Determine the (X, Y) coordinate at the center of the cell enclosing the given text.  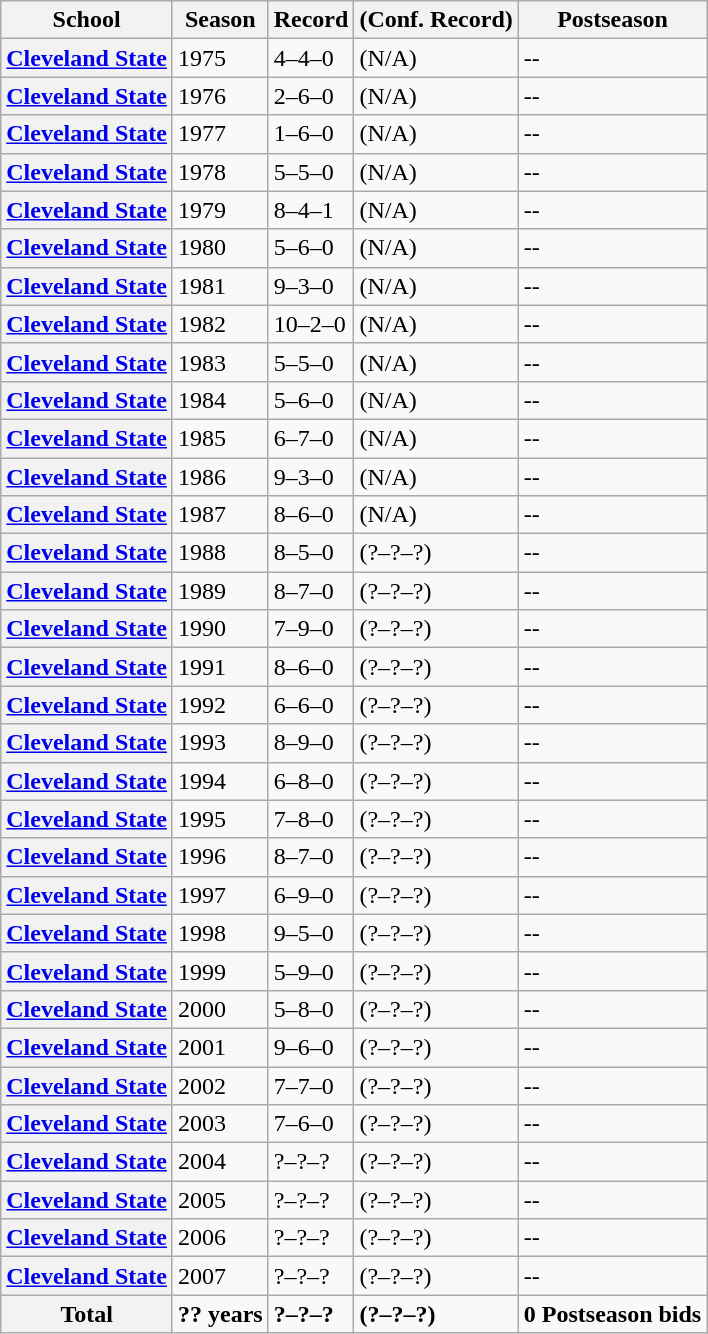
5–8–0 (311, 1009)
(Conf. Record) (436, 20)
1977 (220, 134)
1995 (220, 819)
5–9–0 (311, 971)
1–6–0 (311, 134)
1999 (220, 971)
8–9–0 (311, 743)
Total (87, 1314)
1986 (220, 477)
2001 (220, 1047)
2004 (220, 1162)
1989 (220, 591)
1988 (220, 553)
2006 (220, 1238)
1984 (220, 400)
?? years (220, 1314)
Record (311, 20)
1981 (220, 286)
2003 (220, 1124)
2002 (220, 1085)
1982 (220, 324)
2–6–0 (311, 96)
1991 (220, 667)
School (87, 20)
Season (220, 20)
1994 (220, 781)
2007 (220, 1276)
6–6–0 (311, 705)
1975 (220, 58)
0 Postseason bids (612, 1314)
1993 (220, 743)
8–4–1 (311, 210)
2005 (220, 1200)
1976 (220, 96)
1996 (220, 857)
6–9–0 (311, 895)
7–7–0 (311, 1085)
1998 (220, 933)
1980 (220, 248)
2000 (220, 1009)
9–5–0 (311, 933)
7–8–0 (311, 819)
8–5–0 (311, 553)
7–6–0 (311, 1124)
6–8–0 (311, 781)
1992 (220, 705)
9–6–0 (311, 1047)
1987 (220, 515)
6–7–0 (311, 438)
7–9–0 (311, 629)
1978 (220, 172)
1979 (220, 210)
4–4–0 (311, 58)
10–2–0 (311, 324)
Postseason (612, 20)
1990 (220, 629)
1985 (220, 438)
1997 (220, 895)
1983 (220, 362)
